Identify which cell holds the provided text, then report its (x, y) central coordinate. 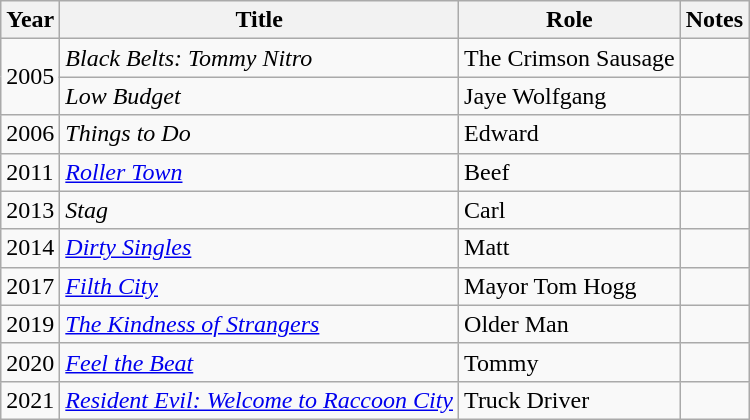
Mayor Tom Hogg (570, 286)
Carl (570, 210)
Feel the Beat (260, 362)
Notes (714, 20)
2021 (30, 400)
Role (570, 20)
Dirty Singles (260, 248)
Older Man (570, 324)
2014 (30, 248)
Things to Do (260, 134)
2011 (30, 172)
Resident Evil: Welcome to Raccoon City (260, 400)
Stag (260, 210)
Black Belts: Tommy Nitro (260, 58)
Low Budget (260, 96)
Beef (570, 172)
Title (260, 20)
Roller Town (260, 172)
2013 (30, 210)
The Crimson Sausage (570, 58)
Matt (570, 248)
Truck Driver (570, 400)
Tommy (570, 362)
The Kindness of Strangers (260, 324)
2019 (30, 324)
2006 (30, 134)
Year (30, 20)
Edward (570, 134)
2020 (30, 362)
2005 (30, 77)
Jaye Wolfgang (570, 96)
Filth City (260, 286)
2017 (30, 286)
